Locate the cell with the specified text and output its [X, Y] center coordinate. 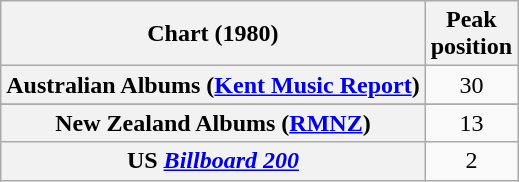
2 [471, 161]
Peak position [471, 34]
13 [471, 123]
Chart (1980) [213, 34]
Australian Albums (Kent Music Report) [213, 85]
30 [471, 85]
New Zealand Albums (RMNZ) [213, 123]
US Billboard 200 [213, 161]
